Output the [x, y] coordinate of the center of the cell containing the given text.  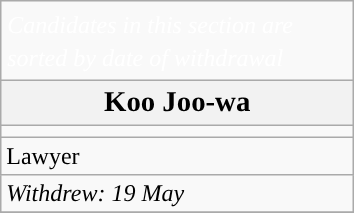
Koo Joo-wa [178, 103]
Candidates in this section are sorted by date of withdrawal [178, 40]
Lawyer [178, 156]
Withdrew: 19 May [178, 194]
